For the text-containing cell, return its midpoint in (x, y) coordinate format. 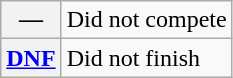
Did not compete (146, 20)
Did not finish (146, 58)
— (31, 20)
DNF (31, 58)
